Identify which cell holds the provided text, then report its (X, Y) central coordinate. 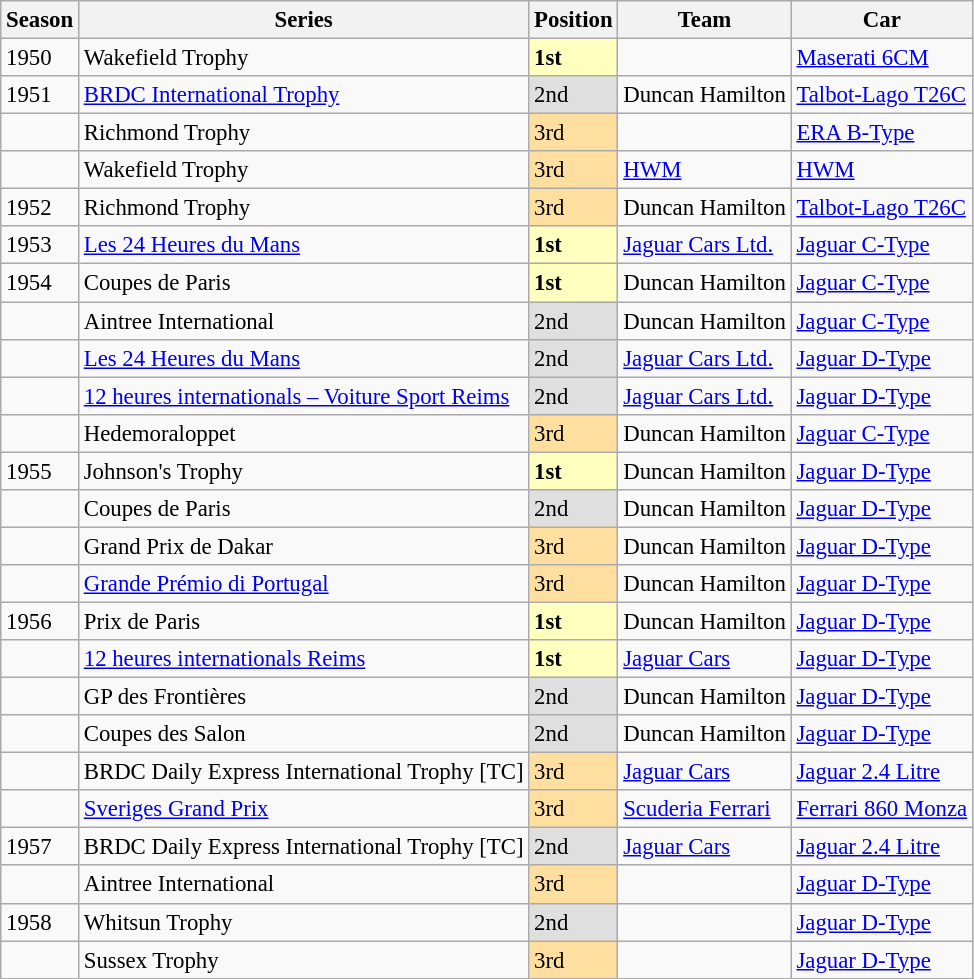
Johnson's Trophy (303, 471)
12 heures internationals Reims (303, 659)
1955 (40, 471)
Coupes des Salon (303, 734)
Series (303, 20)
1950 (40, 58)
Season (40, 20)
Grande Prémio di Portugal (303, 584)
Grand Prix de Dakar (303, 546)
1954 (40, 283)
Whitsun Trophy (303, 922)
Team (704, 20)
Position (574, 20)
Scuderia Ferrari (704, 809)
1958 (40, 922)
GP des Frontières (303, 697)
Hedemoraloppet (303, 433)
Sussex Trophy (303, 960)
1953 (40, 245)
12 heures internationals – Voiture Sport Reims (303, 396)
Sveriges Grand Prix (303, 809)
BRDC International Trophy (303, 95)
Maserati 6CM (882, 58)
Ferrari 860 Monza (882, 809)
1957 (40, 847)
Car (882, 20)
ERA B-Type (882, 133)
1956 (40, 621)
1952 (40, 208)
1951 (40, 95)
Prix de Paris (303, 621)
